For the text-containing cell, return its midpoint in (X, Y) coordinate format. 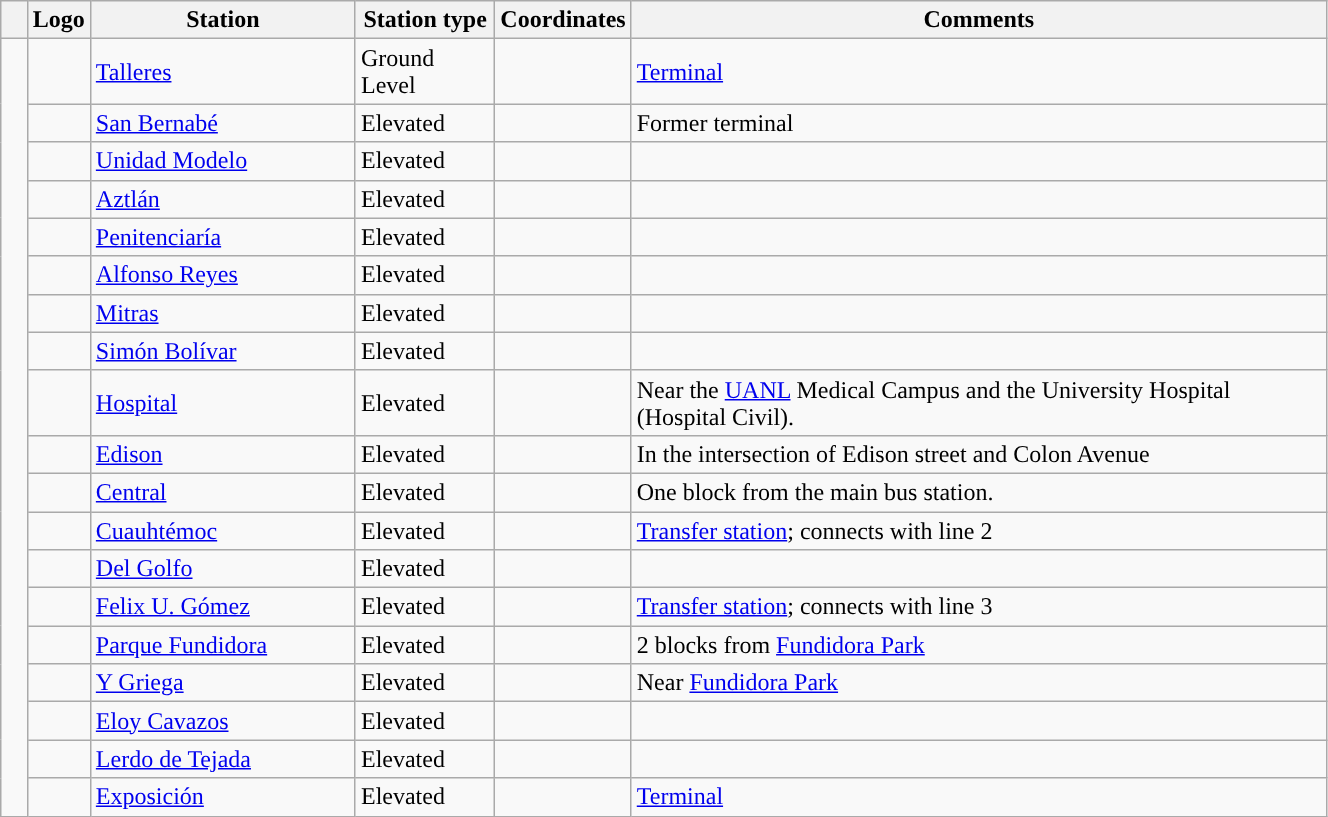
Station (222, 20)
Former terminal (978, 123)
In the intersection of Edison street and Colon Avenue (978, 454)
Transfer station; connects with line 2 (978, 531)
Logo (58, 20)
Alfonso Reyes (222, 275)
Central (222, 492)
Station type (424, 20)
One block from the main bus station. (978, 492)
Transfer station; connects with line 3 (978, 607)
Parque Fundidora (222, 645)
Lerdo de Tejada (222, 759)
San Bernabé (222, 123)
Cuauhtémoc (222, 531)
Exposición (222, 797)
Near Fundidora Park (978, 683)
Talleres (222, 72)
Eloy Cavazos (222, 721)
Felix U. Gómez (222, 607)
2 blocks from Fundidora Park (978, 645)
Simón Bolívar (222, 351)
Edison (222, 454)
Near the UANL Medical Campus and the University Hospital (Hospital Civil). (978, 402)
Mitras (222, 313)
Y Griega (222, 683)
Hospital (222, 402)
Del Golfo (222, 569)
Ground Level (424, 72)
Comments (978, 20)
Coordinates (563, 20)
Aztlán (222, 199)
Unidad Modelo (222, 161)
Penitenciaría (222, 237)
